Locate the cell with the specified text and output its [X, Y] center coordinate. 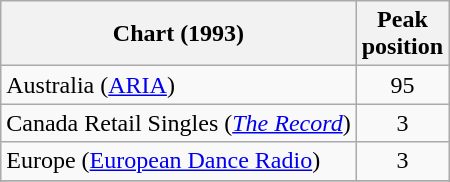
Chart (1993) [178, 34]
Canada Retail Singles (The Record) [178, 123]
95 [402, 85]
Peakposition [402, 34]
Europe (European Dance Radio) [178, 161]
Australia (ARIA) [178, 85]
